Pinpoint the cell where the given text exists, returning its (x, y) midpoint coordinate. 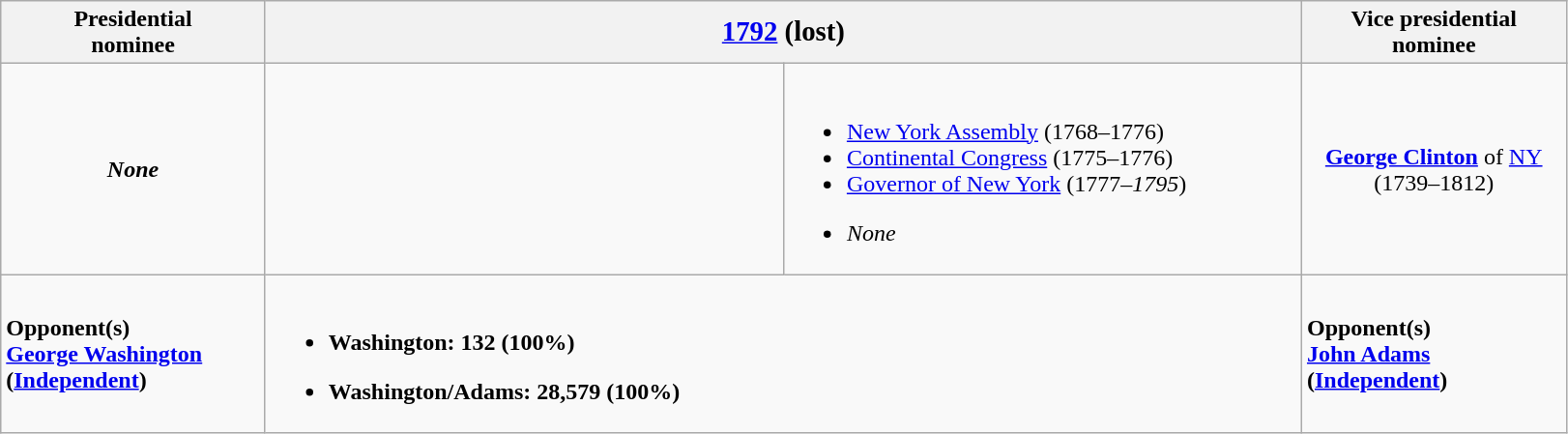
Presidentialnominee (133, 33)
Opponent(s)John Adams (Independent) (1434, 354)
None (133, 169)
Opponent(s)George Washington (Independent) (133, 354)
Washington: 132 (100%)Washington/Adams: 28,579 (100%) (783, 354)
1792 (lost) (783, 33)
George Clinton of NY(1739–1812) (1434, 169)
Vice presidentialnominee (1434, 33)
New York Assembly (1768–1776)Continental Congress (1775–1776)Governor of New York (1777–1795)None (1042, 169)
